Locate the cell with the specified text and output its [X, Y] center coordinate. 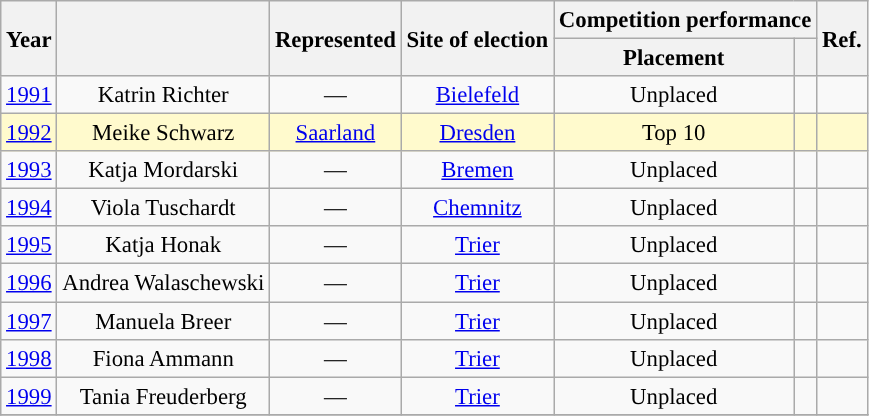
1998 [29, 358]
Fiona Ammann [164, 358]
Bielefeld [477, 95]
Site of election [477, 38]
1994 [29, 208]
Top 10 [674, 133]
Placement [674, 58]
Represented [336, 38]
Saarland [336, 133]
Bremen [477, 170]
Ref. [842, 38]
1997 [29, 321]
1996 [29, 283]
Tania Freuderberg [164, 396]
Andrea Walaschewski [164, 283]
Manuela Breer [164, 321]
Katja Honak [164, 245]
Dresden [477, 133]
1995 [29, 245]
1991 [29, 95]
1992 [29, 133]
Competition performance [686, 20]
Viola Tuschardt [164, 208]
Year [29, 38]
Katja Mordarski [164, 170]
1993 [29, 170]
Katrin Richter [164, 95]
Chemnitz [477, 208]
Meike Schwarz [164, 133]
1999 [29, 396]
